For the text-containing cell, return its midpoint in (X, Y) coordinate format. 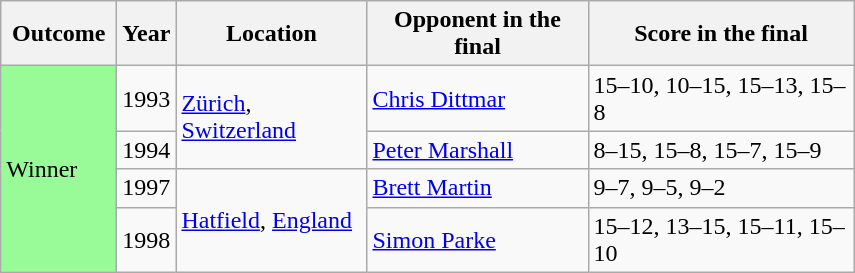
Peter Marshall (478, 150)
Simon Parke (478, 240)
1994 (146, 150)
8–15, 15–8, 15–7, 15–9 (721, 150)
Winner (59, 169)
1997 (146, 188)
Brett Martin (478, 188)
1993 (146, 98)
15–12, 13–15, 15–11, 15–10 (721, 240)
Outcome (59, 34)
Chris Dittmar (478, 98)
Hatfield, England (272, 220)
Opponent in the final (478, 34)
15–10, 10–15, 15–13, 15–8 (721, 98)
9–7, 9–5, 9–2 (721, 188)
Location (272, 34)
Zürich, Switzerland (272, 118)
Year (146, 34)
Score in the final (721, 34)
1998 (146, 240)
